Determine the [X, Y] coordinate at the center of the cell enclosing the given text.  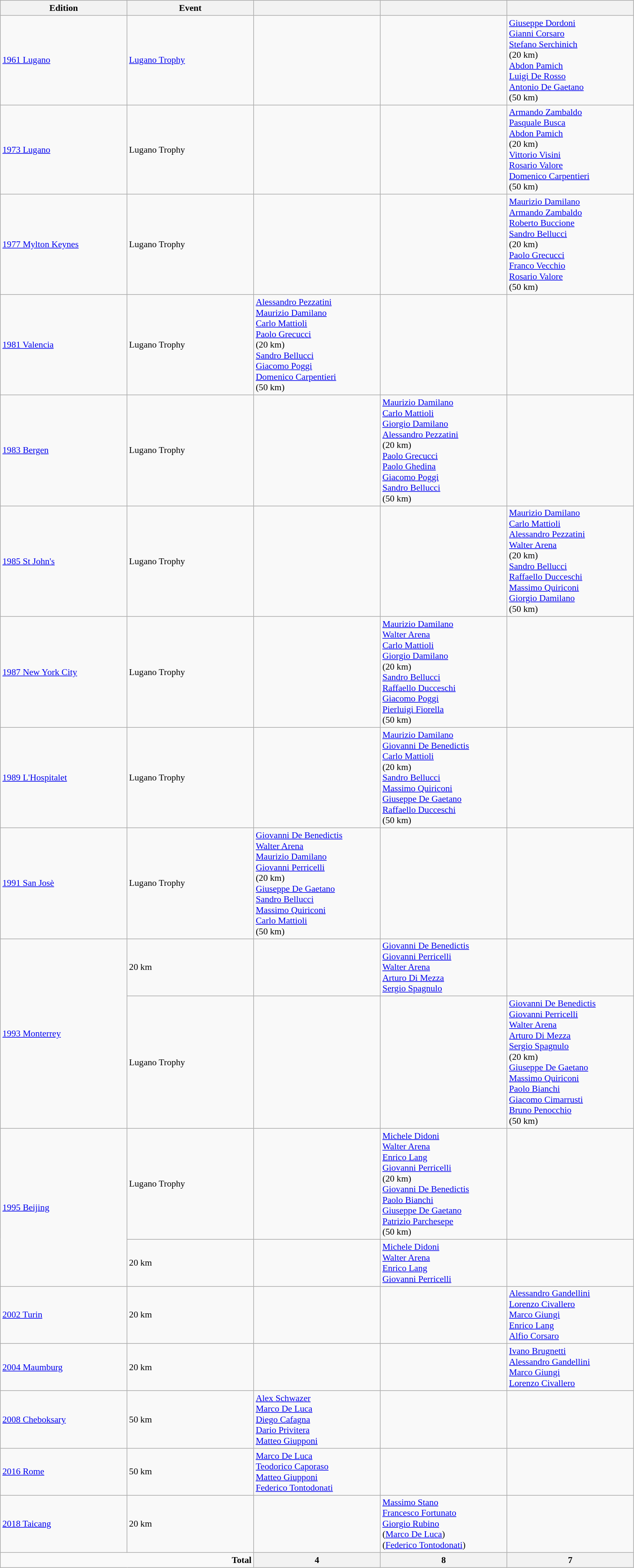
Armando ZambaldoPasquale BuscaAbdon Pamich(20 km)Vittorio VisiniRosario ValoreDomenico Carpentieri(50 km) [570, 150]
Total [127, 1560]
Maurizio DamilanoCarlo MattioliAlessandro PezzatiniWalter Arena(20 km)Sandro BellucciRaffaello DucceschiMassimo QuiriconiGiorgio Damilano(50 km) [570, 561]
8 [444, 1560]
2008 Cheboksary [64, 1420]
2004 Maumburg [64, 1367]
1987 New York City [64, 673]
Giovanni De BenedictisWalter ArenaMaurizio DamilanoGiovanni Perricelli(20 km)Giuseppe De GaetanoSandro BellucciMassimo QuiriconiCarlo Mattioli(50 km) [317, 883]
2002 Turin [64, 1315]
Michele DidoniWalter ArenaEnrico LangGiovanni Perricelli(20 km)Giovanni De BenedictisPaolo BianchiGiuseppe De GaetanoPatrizio Parchesepe(50 km) [444, 1184]
7 [570, 1560]
4 [317, 1560]
1985 St John's [64, 561]
1977 Mylton Keynes [64, 245]
Maurizio DamilanoCarlo MattioliGiorgio DamilanoAlessandro Pezzatini(20 km)Paolo GrecucciPaolo GhedinaGiacomo PoggiSandro Bellucci(50 km) [444, 450]
Maurizio DamilanoGiovanni De BenedictisCarlo Mattioli(20 km)Sandro BellucciMassimo QuiriconiGiuseppe De GaetanoRaffaello Ducceschi(50 km) [444, 778]
1973 Lugano [64, 150]
1983 Bergen [64, 450]
1995 Beijing [64, 1207]
Maurizio DamilanoArmando ZambaldoRoberto BuccioneSandro Bellucci(20 km)Paolo GrecucciFranco VecchioRosario Valore(50 km) [570, 245]
1981 Valencia [64, 345]
Marco De LucaTeodorico CaporasoMatteo GiupponiFederico Tontodonati [317, 1472]
Maurizio DamilanoWalter ArenaCarlo MattioliGiorgio Damilano(20 km)Sandro BellucciRaffaello DucceschiGiacomo PoggiPierluigi Fiorella(50 km) [444, 673]
Massimo StanoFrancesco FortunatoGiorgio Rubino(Marco De Luca) (Federico Tontodonati) [444, 1524]
Giuseppe DordoniGianni CorsaroStefano Serchinich(20 km)Abdon PamichLuigi De RossoAntonio De Gaetano(50 km) [570, 60]
2016 Rome [64, 1472]
Giovanni De BenedictisGiovanni PerricelliWalter ArenaArturo Di MezzaSergio Spagnulo [444, 967]
1993 Monterrey [64, 1033]
Edition [64, 8]
Event [191, 8]
1989 L'Hospitalet [64, 778]
1961 Lugano [64, 60]
1991 San Josè [64, 883]
Alex SchwazerMarco De LucaDiego CafagnaDario PriviteraMatteo Giupponi [317, 1420]
Ivano BrugnettiAlessandro GandelliniMarco GiungiLorenzo Civallero [570, 1367]
Michele DidoniWalter ArenaEnrico LangGiovanni Perricelli [444, 1263]
Alessandro PezzatiniMaurizio DamilanoCarlo MattioliPaolo Grecucci(20 km)Sandro BellucciGiacomo PoggiDomenico Carpentieri(50 km) [317, 345]
Alessandro GandelliniLorenzo CivalleroMarco GiungiEnrico LangAlfio Corsaro [570, 1315]
2018 Taicang [64, 1524]
